Detect which cell encompasses the target text, then output its (x, y) center coordinate. 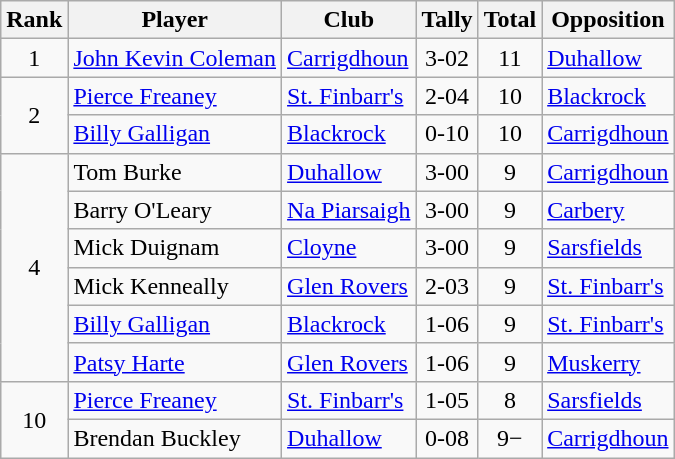
Mick Kenneally (175, 286)
Total (510, 20)
Carbery (608, 210)
Rank (34, 20)
8 (510, 400)
0-10 (447, 134)
1-05 (447, 400)
Na Piarsaigh (349, 210)
Player (175, 20)
9− (510, 438)
Brendan Buckley (175, 438)
2-04 (447, 96)
Muskerry (608, 362)
2 (34, 115)
0-08 (447, 438)
3-02 (447, 58)
Patsy Harte (175, 362)
Barry O'Leary (175, 210)
Club (349, 20)
Tom Burke (175, 172)
John Kevin Coleman (175, 58)
Mick Duignam (175, 248)
1 (34, 58)
Cloyne (349, 248)
4 (34, 267)
11 (510, 58)
Tally (447, 20)
2-03 (447, 286)
Opposition (608, 20)
